Extract the [x, y] coordinate from the center of the cell holding the provided text.  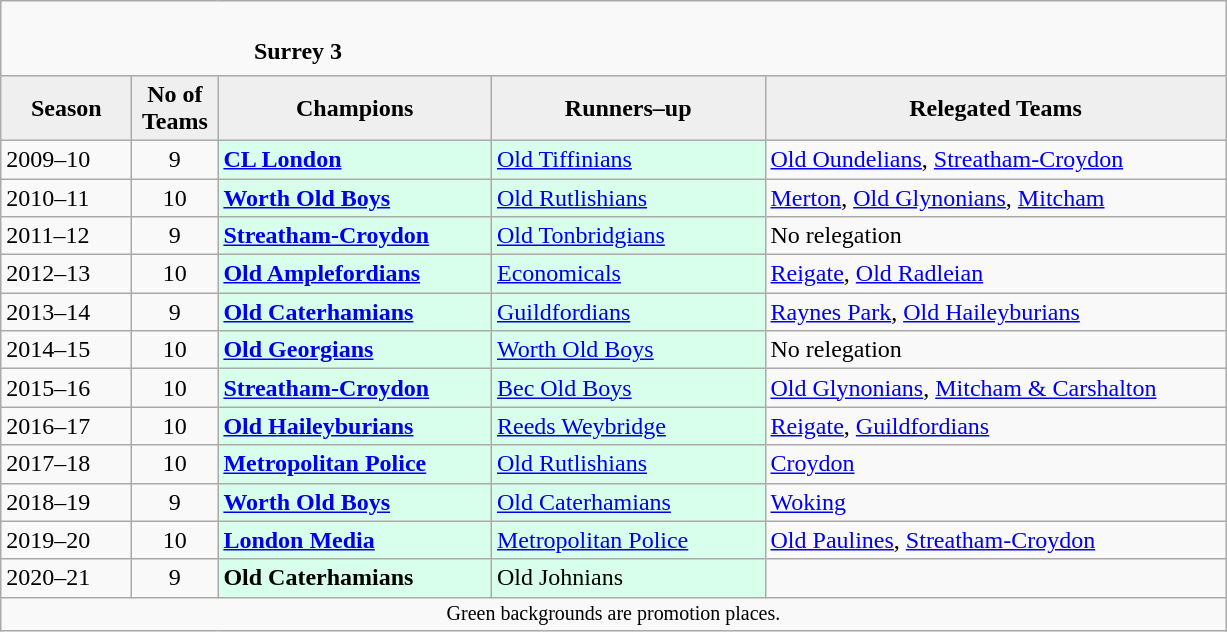
2010–11 [66, 197]
Old Tonbridgians [628, 236]
Relegated Teams [996, 108]
Old Haileyburians [355, 426]
2016–17 [66, 426]
No of Teams [175, 108]
2012–13 [66, 274]
Old Oundelians, Streatham-Croydon [996, 159]
Reeds Weybridge [628, 426]
Reigate, Guildfordians [996, 426]
Old Georgians [355, 350]
2020–21 [66, 578]
Bec Old Boys [628, 388]
London Media [355, 540]
Runners–up [628, 108]
Champions [355, 108]
Green backgrounds are promotion places. [614, 614]
2014–15 [66, 350]
2015–16 [66, 388]
Merton, Old Glynonians, Mitcham [996, 197]
Economicals [628, 274]
Croydon [996, 464]
Season [66, 108]
2009–10 [66, 159]
Guildfordians [628, 312]
CL London [355, 159]
Old Tiffinians [628, 159]
Raynes Park, Old Haileyburians [996, 312]
2019–20 [66, 540]
2017–18 [66, 464]
2013–14 [66, 312]
Old Johnians [628, 578]
Old Amplefordians [355, 274]
Old Glynonians, Mitcham & Carshalton [996, 388]
Woking [996, 502]
Old Paulines, Streatham-Croydon [996, 540]
2011–12 [66, 236]
2018–19 [66, 502]
Reigate, Old Radleian [996, 274]
